Locate the cell with the specified text and output its [x, y] center coordinate. 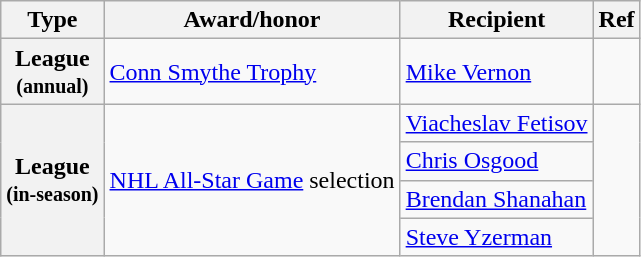
Conn Smythe Trophy [252, 72]
Mike Vernon [496, 72]
League(in-season) [52, 180]
Viacheslav Fetisov [496, 123]
Ref [616, 20]
Type [52, 20]
League(annual) [52, 72]
Chris Osgood [496, 161]
NHL All-Star Game selection [252, 180]
Recipient [496, 20]
Steve Yzerman [496, 237]
Award/honor [252, 20]
Brendan Shanahan [496, 199]
